From the cell containing the given text, extract its center point as [x, y] coordinate. 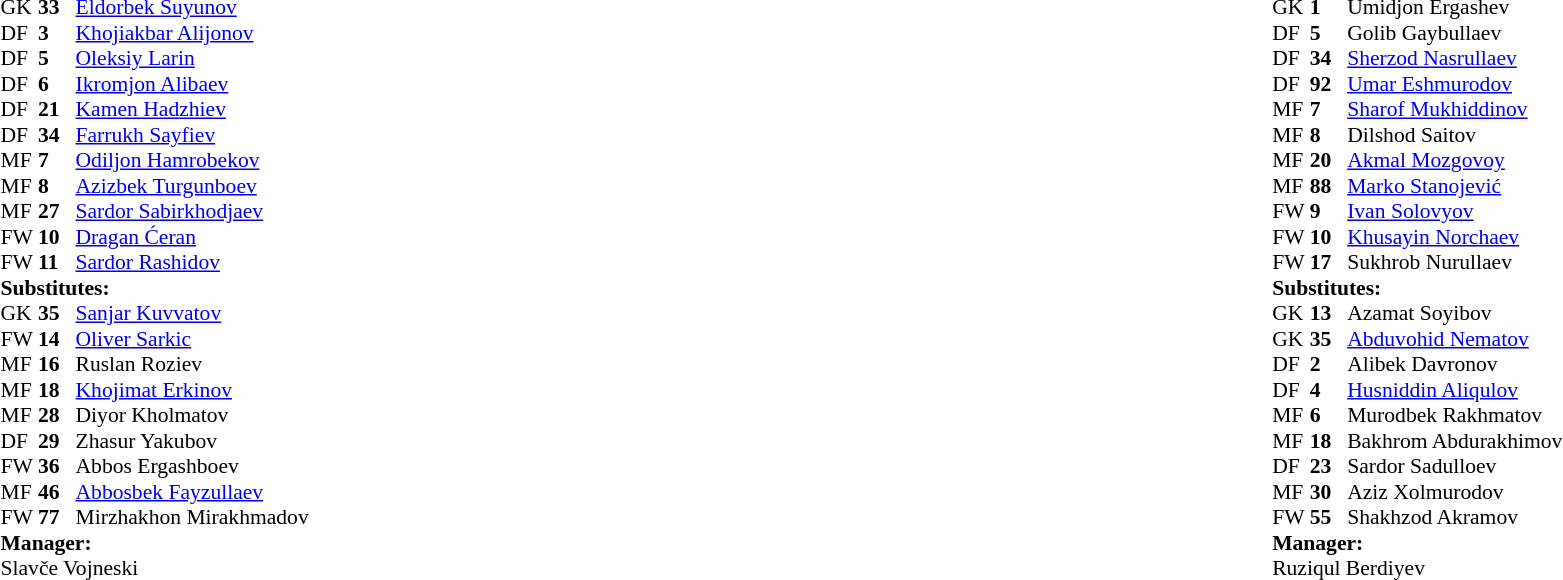
Sukhrob Nurullaev [1454, 263]
Khusayin Norchaev [1454, 237]
4 [1329, 390]
21 [57, 109]
46 [57, 492]
Oliver Sarkic [192, 339]
9 [1329, 211]
Diyor Kholmatov [192, 415]
16 [57, 365]
17 [1329, 263]
13 [1329, 313]
92 [1329, 84]
Sharof Mukhiddinov [1454, 109]
Marko Stanojević [1454, 186]
Sardor Sabirkhodjaev [192, 211]
2 [1329, 365]
Kamen Hadzhiev [192, 109]
28 [57, 415]
Farrukh Sayfiev [192, 135]
55 [1329, 517]
Odiljon Hamrobekov [192, 161]
Aziz Xolmurodov [1454, 492]
Bakhrom Abdurakhimov [1454, 441]
Zhasur Yakubov [192, 441]
20 [1329, 161]
88 [1329, 186]
Dragan Ćeran [192, 237]
Abduvohid Nematov [1454, 339]
Khojiakbar Alijonov [192, 33]
30 [1329, 492]
Khojimat Erkinov [192, 390]
Alibek Davronov [1454, 365]
Abbosbek Fayzullaev [192, 492]
77 [57, 517]
11 [57, 263]
27 [57, 211]
Oleksiy Larin [192, 59]
23 [1329, 467]
Husniddin Aliqulov [1454, 390]
Sardor Sadulloev [1454, 467]
Dilshod Saitov [1454, 135]
Ikromjon Alibaev [192, 84]
Sherzod Nasrullaev [1454, 59]
3 [57, 33]
Mirzhakhon Mirakhmadov [192, 517]
Golib Gaybullaev [1454, 33]
Shakhzod Akramov [1454, 517]
Azizbek Turgunboev [192, 186]
Umar Eshmurodov [1454, 84]
Ivan Solovyov [1454, 211]
Sardor Rashidov [192, 263]
Murodbek Rakhmatov [1454, 415]
Sanjar Kuvvatov [192, 313]
29 [57, 441]
14 [57, 339]
Abbos Ergashboev [192, 467]
Akmal Mozgovoy [1454, 161]
Ruslan Roziev [192, 365]
Azamat Soyibov [1454, 313]
36 [57, 467]
